Capture the cell that displays the provided text and extract its [X, Y] central coordinate. 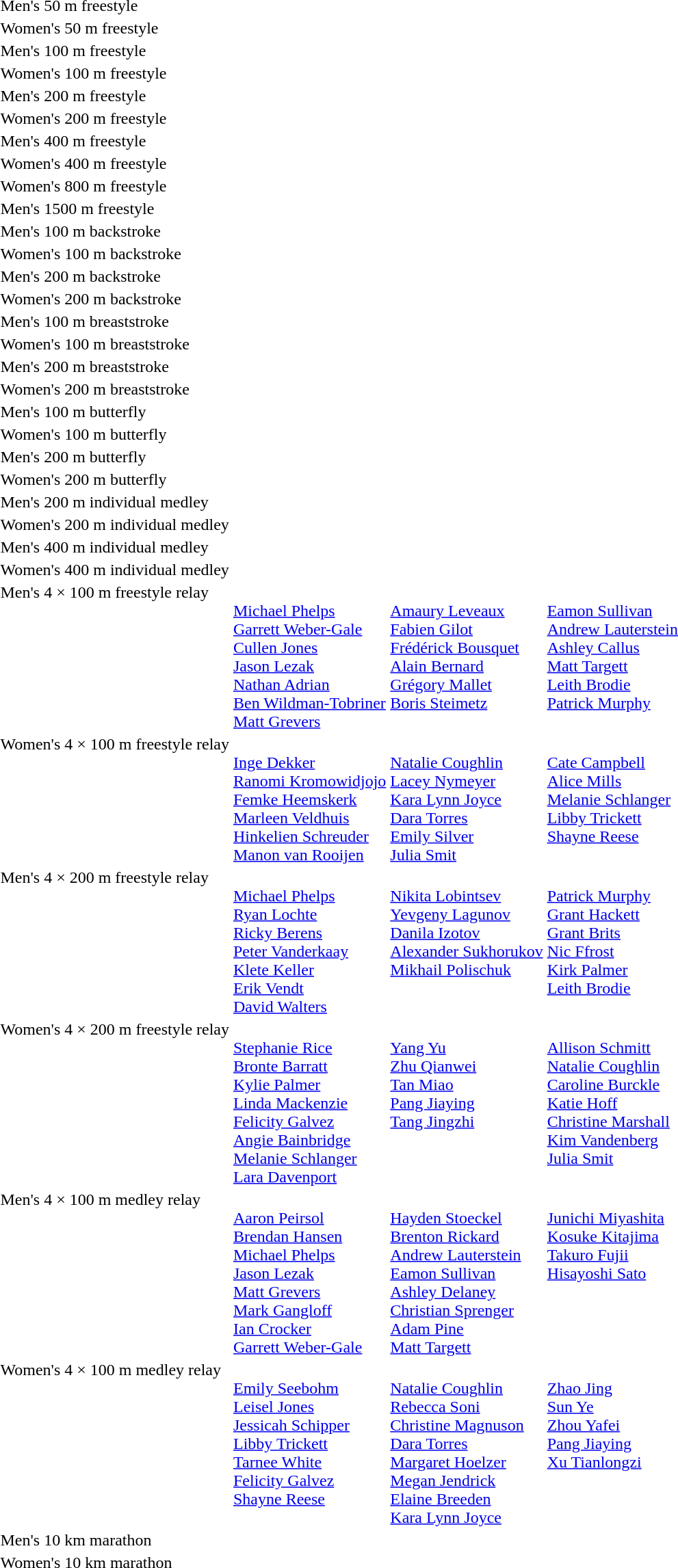
Yang YuZhu QianweiTan MiaoPang JiayingTang Jingzhi [467, 1103]
Amaury LeveauxFabien GilotFrédérick BousquetAlain BernardGrégory MalletBoris Steimetz [467, 656]
Nikita LobintsevYevgeny LagunovDanila IzotovAlexander SukhorukovMikhail Polischuk [467, 942]
Michael PhelpsRyan LochteRicky BerensPeter VanderkaayKlete KellerErik VendtDavid Walters [310, 942]
Emily SeebohmLeisel JonesJessicah SchipperLibby TrickettTarnee WhiteFelicity GalvezShayne Reese [310, 1444]
Natalie CoughlinRebecca SoniChristine MagnusonDara TorresMargaret HoelzerMegan JendrickElaine BreedenKara Lynn Joyce [467, 1444]
Inge DekkerRanomi KromowidjojoFemke HeemskerkMarleen VeldhuisHinkelien SchreuderManon van Rooijen [310, 799]
Aaron PeirsolBrendan HansenMichael PhelpsJason LezakMatt GreversMark GangloffIan CrockerGarrett Weber-Gale [310, 1273]
Natalie CoughlinLacey NymeyerKara Lynn JoyceDara TorresEmily SilverJulia Smit [467, 799]
Stephanie RiceBronte BarrattKylie PalmerLinda MackenzieFelicity GalvezAngie BainbridgeMelanie Schlanger Lara Davenport [310, 1103]
Hayden StoeckelBrenton RickardAndrew LautersteinEamon SullivanAshley DelaneyChristian SprengerAdam PineMatt Targett [467, 1273]
Michael PhelpsGarrett Weber-GaleCullen JonesJason LezakNathan AdrianBen Wildman-TobrinerMatt Grevers [310, 656]
